Return the [X, Y] coordinate for the center point of the cell that contains the specified text.  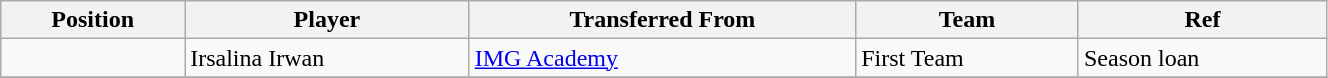
Ref [1202, 20]
First Team [968, 58]
IMG Academy [662, 58]
Position [93, 20]
Season loan [1202, 58]
Player [327, 20]
Team [968, 20]
Transferred From [662, 20]
Irsalina Irwan [327, 58]
